Return [x, y] of the center of cell containing provided text 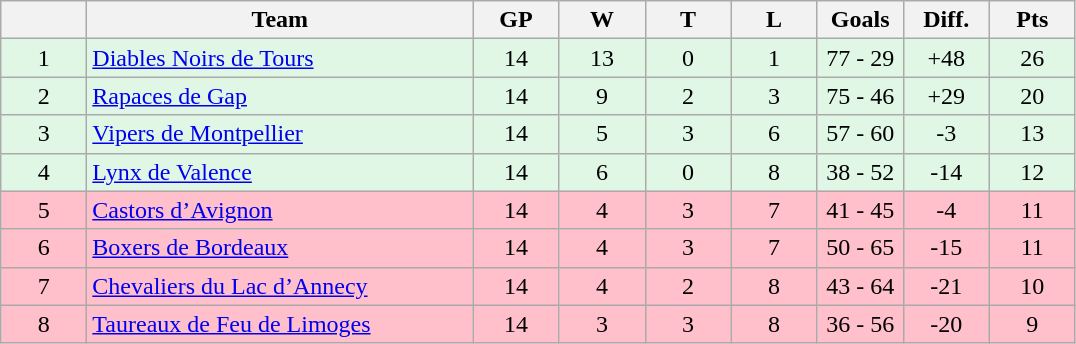
-4 [946, 210]
-3 [946, 134]
10 [1032, 286]
W [602, 20]
26 [1032, 58]
75 - 46 [860, 96]
57 - 60 [860, 134]
-14 [946, 172]
-21 [946, 286]
T [688, 20]
L [774, 20]
-20 [946, 324]
Taureaux de Feu de Limoges [280, 324]
+48 [946, 58]
77 - 29 [860, 58]
Diff. [946, 20]
Team [280, 20]
38 - 52 [860, 172]
+29 [946, 96]
Rapaces de Gap [280, 96]
Diables Noirs de Tours [280, 58]
12 [1032, 172]
Castors d’Avignon [280, 210]
43 - 64 [860, 286]
Boxers de Bordeaux [280, 248]
Chevaliers du Lac d’Annecy [280, 286]
50 - 65 [860, 248]
Lynx de Valence [280, 172]
41 - 45 [860, 210]
36 - 56 [860, 324]
GP [516, 20]
Vipers de Montpellier [280, 134]
Goals [860, 20]
-15 [946, 248]
Pts [1032, 20]
20 [1032, 96]
